Locate the cell with the specified text and output its (X, Y) center coordinate. 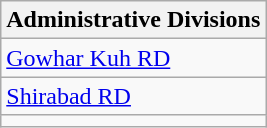
Administrative Divisions (134, 20)
Gowhar Kuh RD (134, 58)
Shirabad RD (134, 96)
